Detect which cell encompasses the target text, then output its (X, Y) center coordinate. 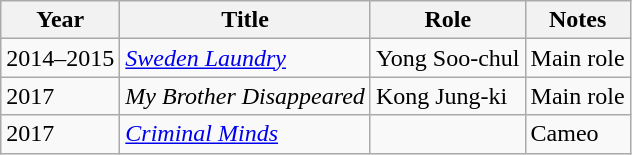
My Brother Disappeared (246, 96)
2014–2015 (60, 58)
Cameo (578, 134)
Yong Soo-chul (448, 58)
Title (246, 20)
Notes (578, 20)
Year (60, 20)
Sweden Laundry (246, 58)
Criminal Minds (246, 134)
Role (448, 20)
Kong Jung-ki (448, 96)
